Search for the cell housing the specified text and yield its [x, y] center coordinate. 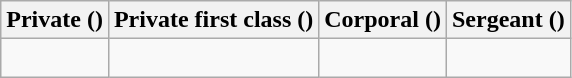
Sergeant () [508, 20]
Corporal () [383, 20]
Private () [55, 20]
Private first class () [213, 20]
